Return the (x, y) coordinate for the center point of the cell that contains the specified text.  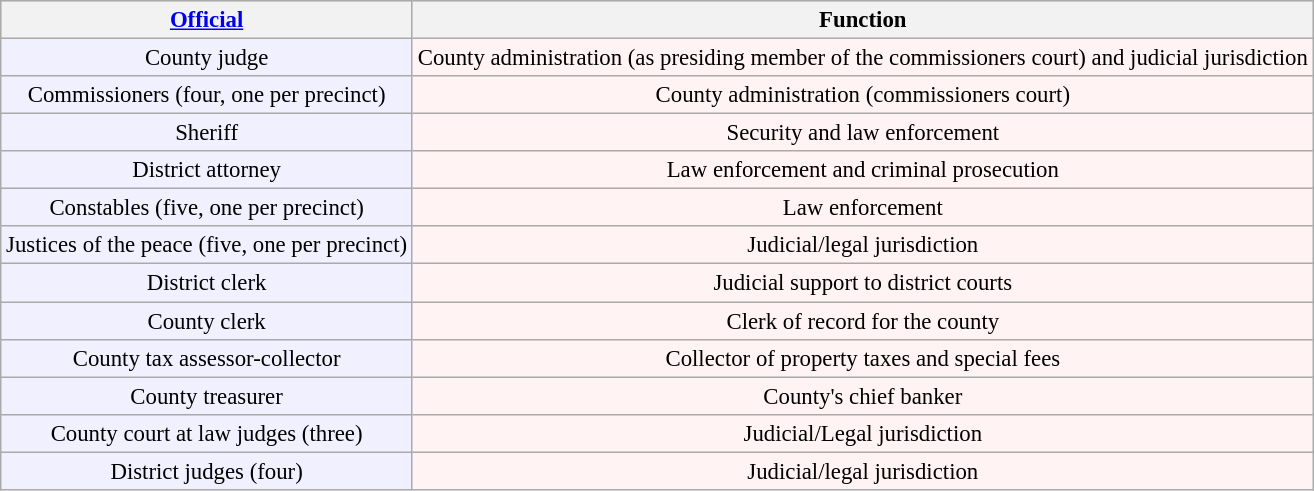
District attorney (207, 170)
County administration (commissioners court) (862, 95)
Constables (five, one per precinct) (207, 208)
Justices of the peace (five, one per precinct) (207, 245)
District judges (four) (207, 471)
Law enforcement (862, 208)
Collector of property taxes and special fees (862, 358)
County clerk (207, 321)
County treasurer (207, 396)
Clerk of record for the county (862, 321)
Official (207, 20)
County judge (207, 57)
County administration (as presiding member of the commissioners court) and judicial jurisdiction (862, 57)
Function (862, 20)
County court at law judges (three) (207, 433)
Commissioners (four, one per precinct) (207, 95)
Sheriff (207, 133)
County's chief banker (862, 396)
Judicial/Legal jurisdiction (862, 433)
County tax assessor-collector (207, 358)
Security and law enforcement (862, 133)
Judicial support to district courts (862, 283)
Law enforcement and criminal prosecution (862, 170)
District clerk (207, 283)
